Output the (X, Y) coordinate of the center of the cell containing the given text.  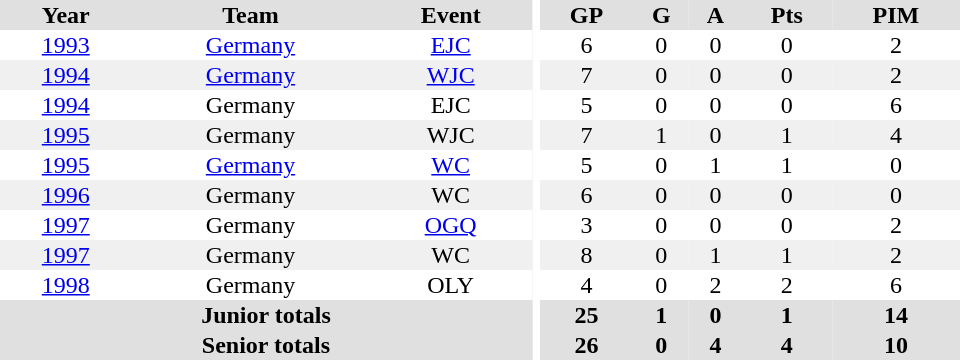
Year (66, 15)
OGQ (450, 225)
OLY (450, 285)
10 (896, 345)
1996 (66, 195)
Event (450, 15)
Junior totals (266, 315)
1993 (66, 45)
14 (896, 315)
Team (250, 15)
1998 (66, 285)
PIM (896, 15)
A (715, 15)
3 (587, 225)
Pts (787, 15)
8 (587, 255)
G (661, 15)
GP (587, 15)
26 (587, 345)
Senior totals (266, 345)
25 (587, 315)
